Extract the [x, y] coordinate from the center of the cell holding the provided text.  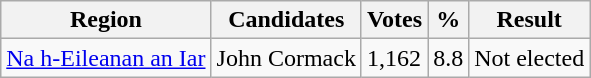
Candidates [286, 20]
8.8 [448, 58]
Region [106, 20]
Votes [394, 20]
John Cormack [286, 58]
Not elected [530, 58]
1,162 [394, 58]
Na h-Eileanan an Iar [106, 58]
Result [530, 20]
% [448, 20]
